From the cell containing the given text, extract its center point as [x, y] coordinate. 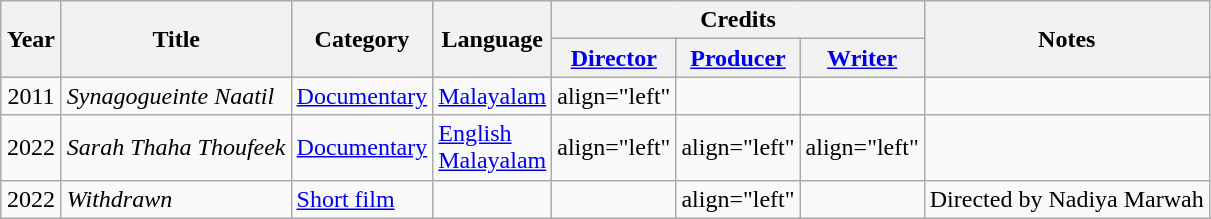
Director [614, 58]
Directed by Nadiya Marwah [1066, 199]
Writer [862, 58]
Credits [738, 20]
Title [176, 39]
Year [32, 39]
EnglishMalayalam [492, 148]
Notes [1066, 39]
Language [492, 39]
2011 [32, 96]
Malayalam [492, 96]
Withdrawn [176, 199]
Category [362, 39]
Short film [362, 199]
Producer [738, 58]
Synagogueinte Naatil [176, 96]
Sarah Thaha Thoufeek [176, 148]
